Search for the cell housing the specified text and yield its (X, Y) center coordinate. 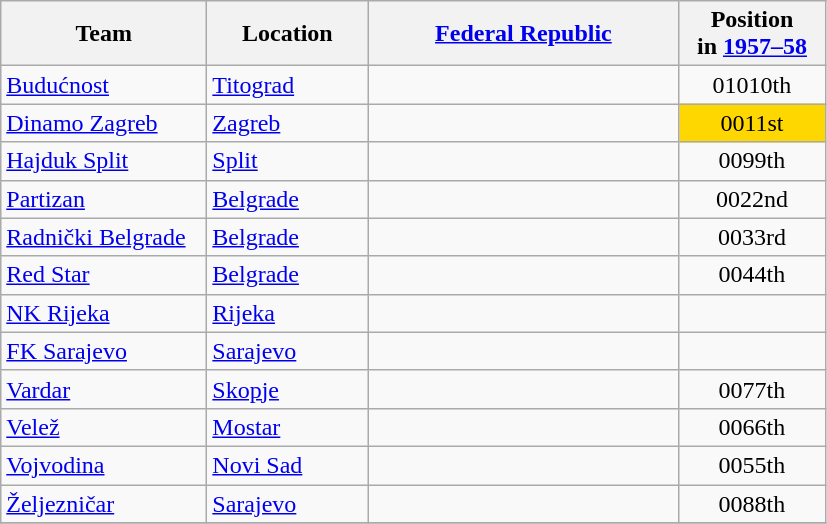
01010th (752, 85)
Željezničar (104, 503)
Velež (104, 427)
Radnički Belgrade (104, 237)
Hajduk Split (104, 161)
Vojvodina (104, 465)
Split (288, 161)
0022nd (752, 199)
Team (104, 34)
Vardar (104, 389)
Rijeka (288, 313)
Skopje (288, 389)
0099th (752, 161)
0077th (752, 389)
0066th (752, 427)
0033rd (752, 237)
Federal Republic (524, 34)
0011st (752, 123)
Mostar (288, 427)
Red Star (104, 275)
0055th (752, 465)
Titograd (288, 85)
Positionin 1957–58 (752, 34)
0088th (752, 503)
Budućnost (104, 85)
Novi Sad (288, 465)
Partizan (104, 199)
FK Sarajevo (104, 351)
0044th (752, 275)
Dinamo Zagreb (104, 123)
NK Rijeka (104, 313)
Zagreb (288, 123)
Location (288, 34)
